Return (X, Y) of the center of cell containing provided text 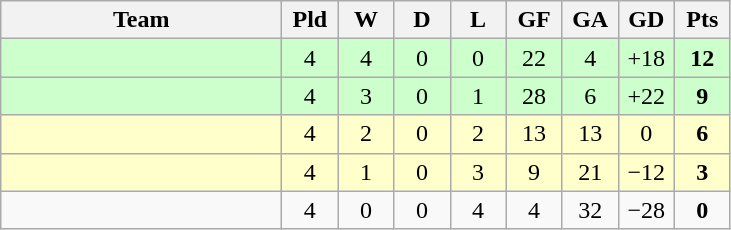
GA (590, 20)
Team (142, 20)
GF (534, 20)
+18 (646, 58)
W (366, 20)
21 (590, 172)
GD (646, 20)
22 (534, 58)
L (478, 20)
−12 (646, 172)
12 (702, 58)
Pld (310, 20)
−28 (646, 210)
Pts (702, 20)
+22 (646, 96)
D (422, 20)
32 (590, 210)
28 (534, 96)
